Return the (x, y) coordinate for the center point of the cell that contains the specified text.  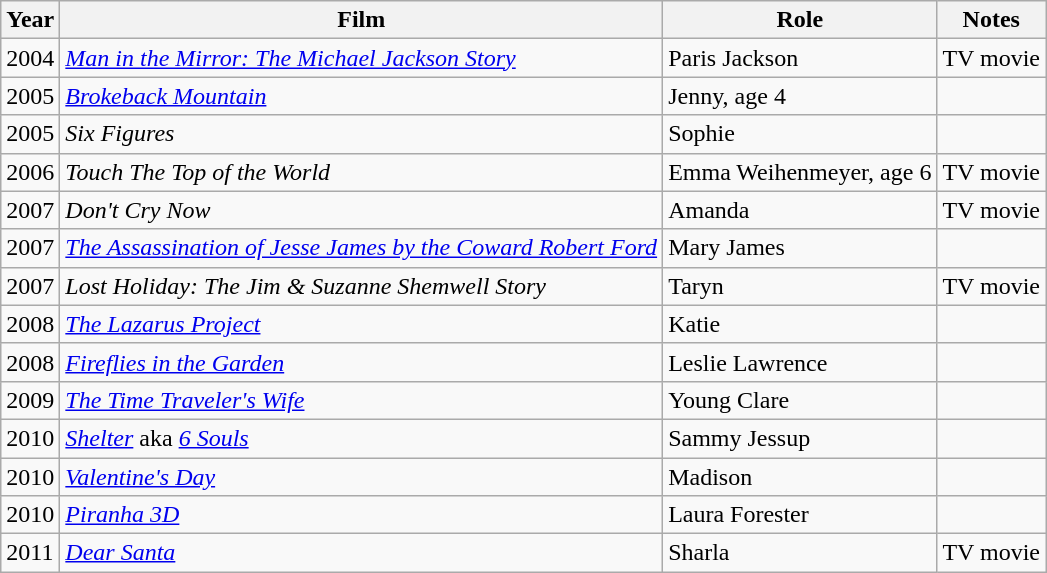
Lost Holiday: The Jim & Suzanne Shemwell Story (362, 286)
The Time Traveler's Wife (362, 400)
Jenny, age 4 (800, 96)
2006 (30, 172)
Dear Santa (362, 553)
Sophie (800, 134)
Sharla (800, 553)
The Lazarus Project (362, 324)
Young Clare (800, 400)
Leslie Lawrence (800, 362)
Fireflies in the Garden (362, 362)
2009 (30, 400)
Laura Forester (800, 515)
Mary James (800, 248)
Role (800, 20)
Amanda (800, 210)
2011 (30, 553)
Sammy Jessup (800, 438)
Shelter aka 6 Souls (362, 438)
Katie (800, 324)
The Assassination of Jesse James by the Coward Robert Ford (362, 248)
Film (362, 20)
Notes (992, 20)
Touch The Top of the World (362, 172)
2004 (30, 58)
Taryn (800, 286)
Brokeback Mountain (362, 96)
Valentine's Day (362, 477)
Emma Weihenmeyer, age 6 (800, 172)
Madison (800, 477)
Year (30, 20)
Piranha 3D (362, 515)
Paris Jackson (800, 58)
Don't Cry Now (362, 210)
Six Figures (362, 134)
Man in the Mirror: The Michael Jackson Story (362, 58)
